Output the (x, y) coordinate of the center of the cell containing the given text.  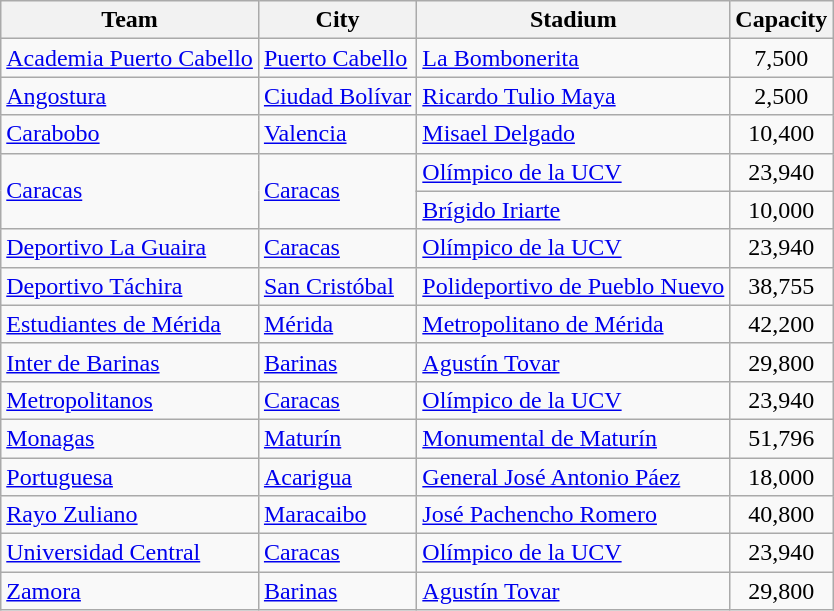
Metropolitano de Mérida (574, 324)
Carabobo (130, 134)
José Pachencho Romero (574, 515)
18,000 (782, 477)
Monumental de Maturín (574, 438)
San Cristóbal (337, 286)
Monagas (130, 438)
Rayo Zuliano (130, 515)
General José Antonio Páez (574, 477)
40,800 (782, 515)
Capacity (782, 20)
7,500 (782, 58)
Polideportivo de Pueblo Nuevo (574, 286)
Mérida (337, 324)
La Bombonerita (574, 58)
Maracaibo (337, 515)
10,000 (782, 210)
Inter de Barinas (130, 362)
Ricardo Tulio Maya (574, 96)
10,400 (782, 134)
Portuguesa (130, 477)
Metropolitanos (130, 400)
Valencia (337, 134)
Zamora (130, 591)
2,500 (782, 96)
Acarigua (337, 477)
Brígido Iriarte (574, 210)
Deportivo La Guaira (130, 248)
38,755 (782, 286)
Team (130, 20)
City (337, 20)
Deportivo Táchira (130, 286)
42,200 (782, 324)
Ciudad Bolívar (337, 96)
Maturín (337, 438)
51,796 (782, 438)
Misael Delgado (574, 134)
Estudiantes de Mérida (130, 324)
Universidad Central (130, 553)
Stadium (574, 20)
Puerto Cabello (337, 58)
Angostura (130, 96)
Academia Puerto Cabello (130, 58)
